Determine the (X, Y) coordinate at the center of the cell enclosing the given text.  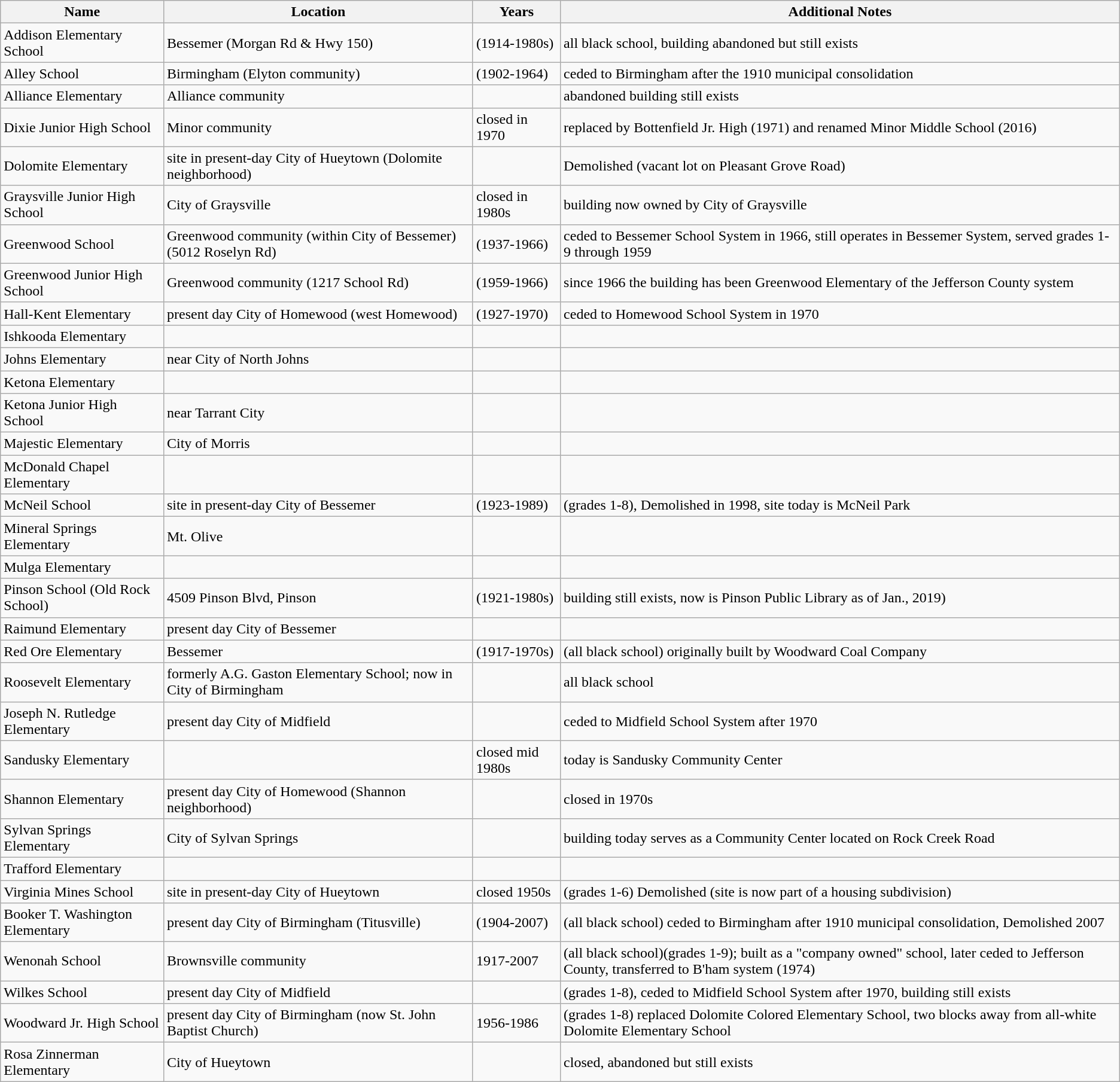
Wenonah School (83, 962)
(1921-1980s) (516, 598)
Dixie Junior High School (83, 127)
Greenwood community (within City of Bessemer)(5012 Roselyn Rd) (318, 244)
Wilkes School (83, 992)
(all black school) ceded to Birmingham after 1910 municipal consolidation, Demolished 2007 (840, 922)
(1914-1980s) (516, 43)
Alliance Elementary (83, 96)
site in present-day City of Hueytown (Dolomite neighborhood) (318, 166)
present day City of Bessemer (318, 629)
Ketona Elementary (83, 382)
City of Sylvan Springs (318, 837)
Johns Elementary (83, 359)
Red Ore Elementary (83, 651)
Alley School (83, 74)
(grades 1-8) replaced Dolomite Colored Elementary School, two blocks away from all-white Dolomite Elementary School (840, 1023)
closed, abandoned but still exists (840, 1062)
Roosevelt Elementary (83, 682)
Booker T. Washington Elementary (83, 922)
Graysville Junior High School (83, 205)
Demolished (vacant lot on Pleasant Grove Road) (840, 166)
Mt. Olive (318, 536)
(all black school) originally built by Woodward Coal Company (840, 651)
(grades 1-8), Demolished in 1998, site today is McNeil Park (840, 505)
(1937-1966) (516, 244)
closed 1950s (516, 892)
ceded to Midfield School System after 1970 (840, 721)
closed in 1970 (516, 127)
Greenwood Junior High School (83, 282)
(1917-1970s) (516, 651)
abandoned building still exists (840, 96)
(grades 1-6) Demolished (site is now part of a housing subdivision) (840, 892)
McDonald Chapel Elementary (83, 475)
Sylvan Springs Elementary (83, 837)
Name (83, 12)
Additional Notes (840, 12)
(1927-1970) (516, 313)
Shannon Elementary (83, 799)
City of Graysville (318, 205)
present day City of Homewood (Shannon neighborhood) (318, 799)
Dolomite Elementary (83, 166)
Trafford Elementary (83, 868)
closed mid 1980s (516, 760)
Greenwood community (1217 School Rd) (318, 282)
(1902-1964) (516, 74)
building today serves as a Community Center located on Rock Creek Road (840, 837)
Rosa Zinnerman Elementary (83, 1062)
Mulga Elementary (83, 567)
1956-1986 (516, 1023)
formerly A.G. Gaston Elementary School; now in City of Birmingham (318, 682)
ceded to Birmingham after the 1910 municipal consolidation (840, 74)
site in present-day City of Bessemer (318, 505)
(grades 1-8), ceded to Midfield School System after 1970, building still exists (840, 992)
near Tarrant City (318, 413)
(1959-1966) (516, 282)
Years (516, 12)
Majestic Elementary (83, 444)
building still exists, now is Pinson Public Library as of Jan., 2019) (840, 598)
today is Sandusky Community Center (840, 760)
present day City of Homewood (west Homewood) (318, 313)
Brownsville community (318, 962)
Hall-Kent Elementary (83, 313)
Location (318, 12)
replaced by Bottenfield Jr. High (1971) and renamed Minor Middle School (2016) (840, 127)
Alliance community (318, 96)
(1904-2007) (516, 922)
Raimund Elementary (83, 629)
present day City of Birmingham (now St. John Baptist Church) (318, 1023)
all black school (840, 682)
Bessemer (Morgan Rd & Hwy 150) (318, 43)
4509 Pinson Blvd, Pinson (318, 598)
present day City of Birmingham (Titusville) (318, 922)
Greenwood School (83, 244)
Bessemer (318, 651)
near City of North Johns (318, 359)
all black school, building abandoned but still exists (840, 43)
Virginia Mines School (83, 892)
site in present-day City of Hueytown (318, 892)
Ketona Junior High School (83, 413)
Mineral Springs Elementary (83, 536)
since 1966 the building has been Greenwood Elementary of the Jefferson County system (840, 282)
Joseph N. Rutledge Elementary (83, 721)
(all black school)(grades 1-9); built as a "company owned" school, later ceded to Jefferson County, transferred to B'ham system (1974) (840, 962)
McNeil School (83, 505)
closed in 1970s (840, 799)
Minor community (318, 127)
1917-2007 (516, 962)
City of Morris (318, 444)
building now owned by City of Graysville (840, 205)
Ishkooda Elementary (83, 336)
Woodward Jr. High School (83, 1023)
Addison Elementary School (83, 43)
City of Hueytown (318, 1062)
(1923-1989) (516, 505)
ceded to Bessemer School System in 1966, still operates in Bessemer System, served grades 1-9 through 1959 (840, 244)
Sandusky Elementary (83, 760)
Birmingham (Elyton community) (318, 74)
closed in 1980s (516, 205)
ceded to Homewood School System in 1970 (840, 313)
Pinson School (Old Rock School) (83, 598)
